Search for the cell housing the specified text and yield its [X, Y] center coordinate. 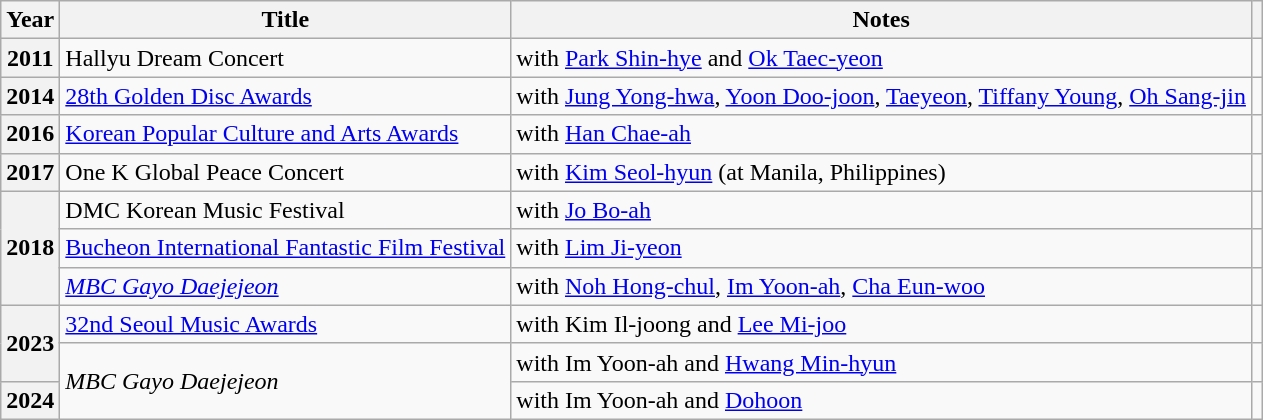
DMC Korean Music Festival [286, 210]
with Kim Seol-hyun (at Manila, Philippines) [882, 172]
with Noh Hong-chul, Im Yoon-ah, Cha Eun-woo [882, 286]
2024 [30, 400]
28th Golden Disc Awards [286, 96]
One K Global Peace Concert [286, 172]
with Park Shin-hye and Ok Taec-yeon [882, 58]
Hallyu Dream Concert [286, 58]
2018 [30, 248]
2016 [30, 134]
2014 [30, 96]
with Jung Yong-hwa, Yoon Doo-joon, Taeyeon, Tiffany Young, Oh Sang-jin [882, 96]
2023 [30, 343]
2011 [30, 58]
with Im Yoon-ah and Hwang Min-hyun [882, 362]
Bucheon International Fantastic Film Festival [286, 248]
with Im Yoon-ah and Dohoon [882, 400]
Year [30, 20]
with Lim Ji-yeon [882, 248]
32nd Seoul Music Awards [286, 324]
Korean Popular Culture and Arts Awards [286, 134]
with Han Chae-ah [882, 134]
Title [286, 20]
with Kim Il-joong and Lee Mi-joo [882, 324]
2017 [30, 172]
Notes [882, 20]
with Jo Bo-ah [882, 210]
